Output the [x, y] coordinate of the center of the cell containing the given text.  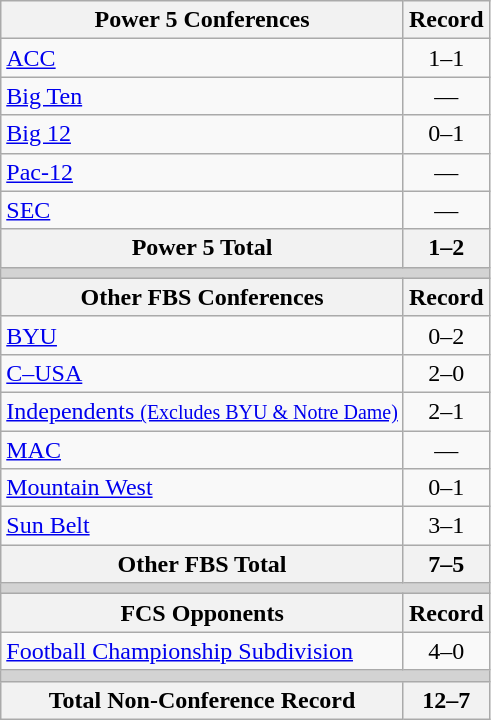
ACC [202, 58]
Big 12 [202, 134]
SEC [202, 210]
Mountain West [202, 488]
2–0 [446, 373]
1–2 [446, 248]
Other FBS Total [202, 564]
2–1 [446, 411]
Independents (Excludes BYU & Notre Dame) [202, 411]
12–7 [446, 700]
4–0 [446, 651]
0–2 [446, 335]
Power 5 Total [202, 248]
Football Championship Subdivision [202, 651]
7–5 [446, 564]
Big Ten [202, 96]
1–1 [446, 58]
BYU [202, 335]
Other FBS Conferences [202, 297]
Power 5 Conferences [202, 20]
C–USA [202, 373]
Sun Belt [202, 526]
Total Non-Conference Record [202, 700]
Pac-12 [202, 172]
3–1 [446, 526]
FCS Opponents [202, 613]
MAC [202, 449]
